Scan for the cell matching the given text and deliver its (X, Y) coordinate at center. 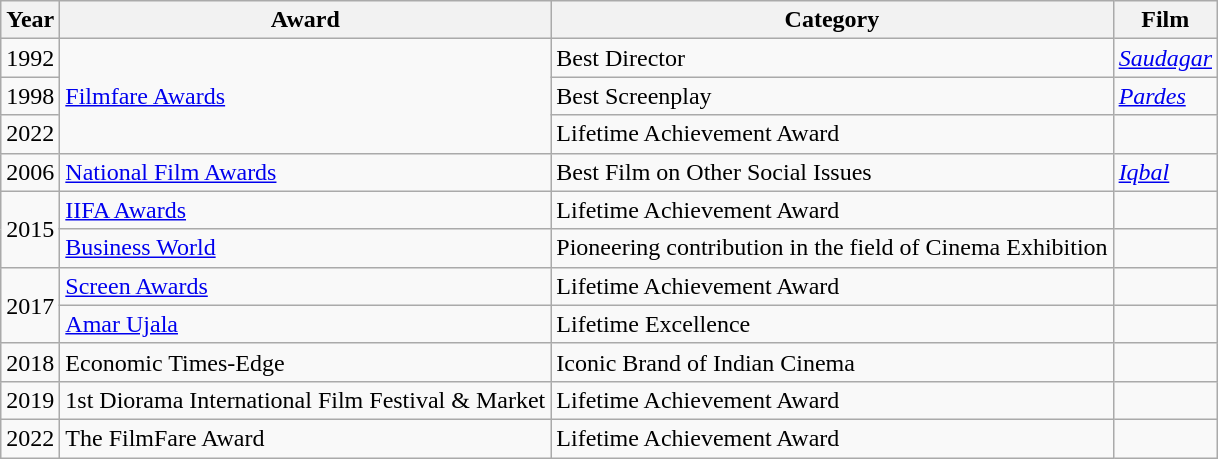
Pioneering contribution in the field of Cinema Exhibition (832, 248)
Iqbal (1165, 172)
Lifetime Excellence (832, 324)
1992 (30, 58)
Award (306, 20)
Pardes (1165, 96)
1998 (30, 96)
2006 (30, 172)
Category (832, 20)
Best Film on Other Social Issues (832, 172)
Business World (306, 248)
Economic Times-Edge (306, 362)
1st Diorama International Film Festival & Market (306, 400)
2019 (30, 400)
IIFA Awards (306, 210)
Filmfare Awards (306, 96)
Iconic Brand of Indian Cinema (832, 362)
Screen Awards (306, 286)
Year (30, 20)
2015 (30, 229)
National Film Awards (306, 172)
Amar Ujala (306, 324)
Film (1165, 20)
The FilmFare Award (306, 438)
Saudagar (1165, 58)
2017 (30, 305)
Best Director (832, 58)
Best Screenplay (832, 96)
2018 (30, 362)
